Return (X, Y) of the center of cell containing provided text 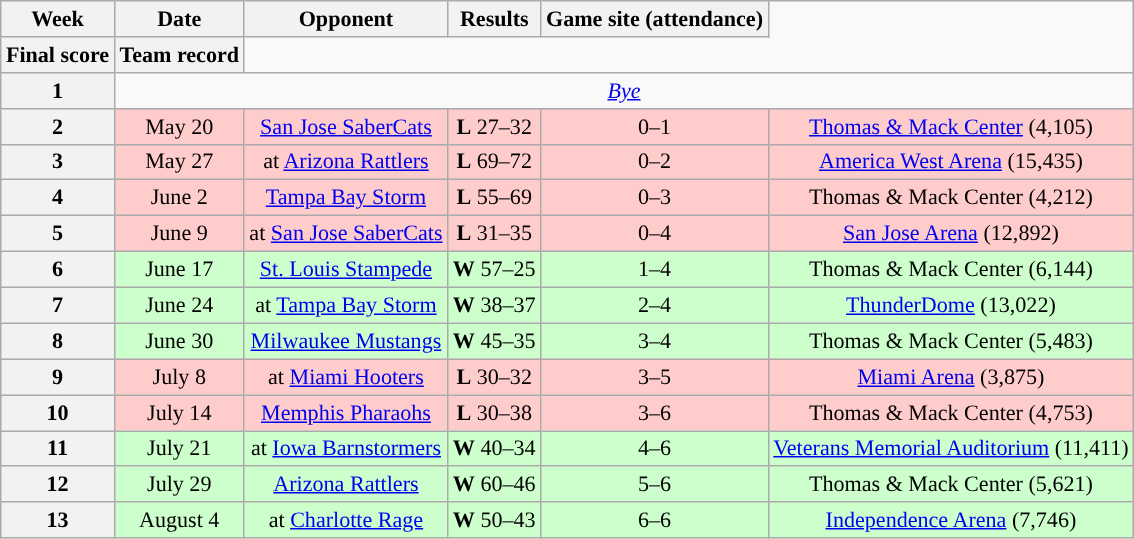
Thomas & Mack Center (4,105) (951, 126)
L 30–32 (494, 377)
June 2 (179, 198)
Thomas & Mack Center (4,753) (951, 412)
5–6 (654, 484)
June 17 (179, 269)
6–6 (654, 520)
2 (58, 126)
July 14 (179, 412)
4–6 (654, 448)
L 69–72 (494, 162)
0–1 (654, 126)
L 31–35 (494, 233)
1–4 (654, 269)
3–5 (654, 377)
10 (58, 412)
Memphis Pharaohs (346, 412)
7 (58, 305)
Veterans Memorial Auditorium (11,411) (951, 448)
at Miami Hooters (346, 377)
at Arizona Rattlers (346, 162)
St. Louis Stampede (346, 269)
6 (58, 269)
L 55–69 (494, 198)
Date (179, 18)
at Iowa Barnstormers (346, 448)
W 57–25 (494, 269)
W 38–37 (494, 305)
9 (58, 377)
4 (58, 198)
0–3 (654, 198)
ThunderDome (13,022) (951, 305)
Milwaukee Mustangs (346, 341)
3–4 (654, 341)
at San Jose SaberCats (346, 233)
Final score (58, 54)
Game site (attendance) (654, 18)
3–6 (654, 412)
Thomas & Mack Center (4,212) (951, 198)
San Jose Arena (12,892) (951, 233)
5 (58, 233)
2–4 (654, 305)
July 21 (179, 448)
11 (58, 448)
July 29 (179, 484)
Opponent (346, 18)
June 30 (179, 341)
Arizona Rattlers (346, 484)
Bye (624, 90)
San Jose SaberCats (346, 126)
June 24 (179, 305)
W 40–34 (494, 448)
at Charlotte Rage (346, 520)
at Tampa Bay Storm (346, 305)
3 (58, 162)
Results (494, 18)
Thomas & Mack Center (5,483) (951, 341)
13 (58, 520)
W 60–46 (494, 484)
America West Arena (15,435) (951, 162)
L 27–32 (494, 126)
May 20 (179, 126)
May 27 (179, 162)
W 45–35 (494, 341)
Tampa Bay Storm (346, 198)
1 (58, 90)
W 50–43 (494, 520)
Week (58, 18)
0–2 (654, 162)
Miami Arena (3,875) (951, 377)
0–4 (654, 233)
August 4 (179, 520)
Thomas & Mack Center (5,621) (951, 484)
Thomas & Mack Center (6,144) (951, 269)
Independence Arena (7,746) (951, 520)
L 30–38 (494, 412)
July 8 (179, 377)
8 (58, 341)
Team record (179, 54)
June 9 (179, 233)
12 (58, 484)
